Locate the cell with the specified text and output its (X, Y) center coordinate. 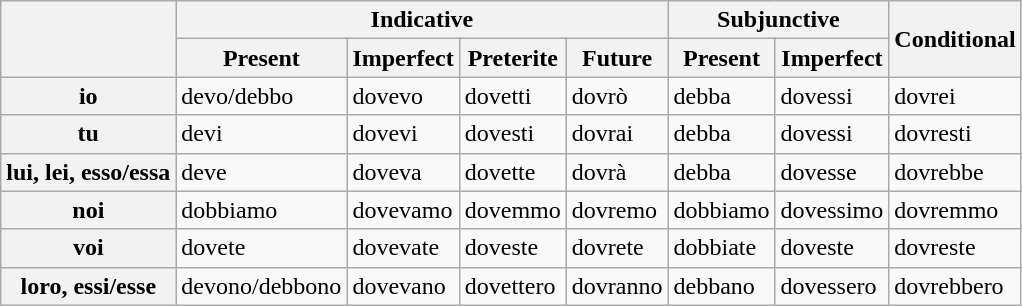
dovesse (832, 172)
dovevano (403, 286)
noi (88, 210)
lui, lei, esso/essa (88, 172)
devi (262, 134)
dovremmo (955, 210)
dovrebbe (955, 172)
dovette (512, 172)
dovremo (617, 210)
dovevi (403, 134)
Future (617, 58)
dovemmo (512, 210)
dovrò (617, 96)
dovevate (403, 248)
dovrete (617, 248)
Indicative (422, 20)
deve (262, 172)
dovresti (955, 134)
dovete (262, 248)
devo/debbo (262, 96)
dovettero (512, 286)
Preterite (512, 58)
dovevamo (403, 210)
doveva (403, 172)
Subjunctive (778, 20)
dovranno (617, 286)
Conditional (955, 39)
dovreste (955, 248)
tu (88, 134)
dovevo (403, 96)
io (88, 96)
debbano (722, 286)
voi (88, 248)
dovessimo (832, 210)
devono/debbono (262, 286)
dovrà (617, 172)
dovrai (617, 134)
dovetti (512, 96)
dovessero (832, 286)
dovrebbero (955, 286)
dovesti (512, 134)
loro, essi/esse (88, 286)
dobbiate (722, 248)
dovrei (955, 96)
